Provide the [X, Y] coordinate of the cell's center where the given text is located.  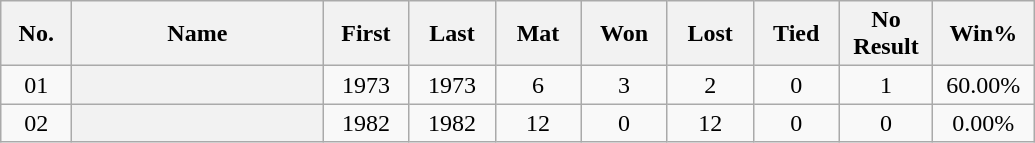
Tied [796, 34]
1 [886, 85]
Name [198, 34]
60.00% [984, 85]
2 [710, 85]
0.00% [984, 123]
Won [624, 34]
3 [624, 85]
Lost [710, 34]
02 [36, 123]
Win% [984, 34]
No. [36, 34]
Last [452, 34]
6 [538, 85]
First [366, 34]
Mat [538, 34]
No Result [886, 34]
01 [36, 85]
